From the cell containing the given text, extract its center point as (X, Y) coordinate. 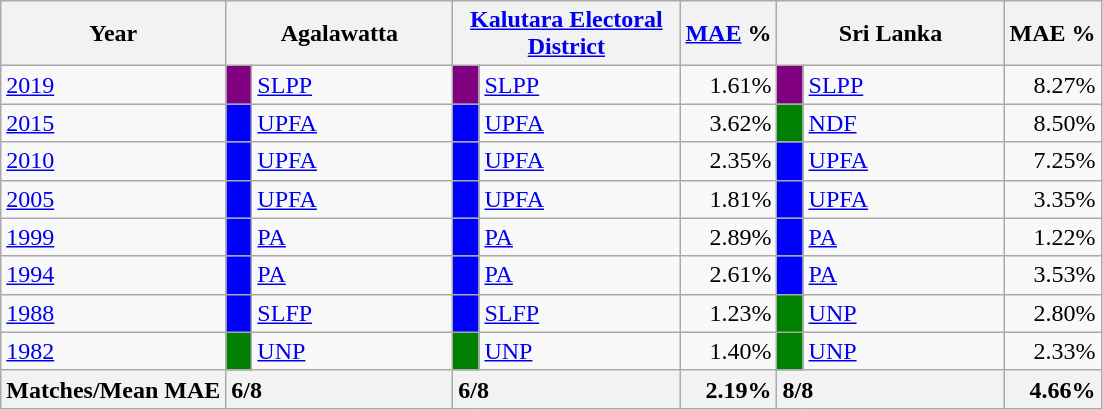
Year (114, 34)
2.80% (1052, 313)
3.62% (728, 123)
3.53% (1052, 275)
Matches/Mean MAE (114, 389)
1982 (114, 351)
1.81% (728, 199)
2.33% (1052, 351)
NDF (904, 123)
2015 (114, 123)
8.27% (1052, 85)
2005 (114, 199)
2019 (114, 85)
8.50% (1052, 123)
1994 (114, 275)
Agalawatta (340, 34)
1.61% (728, 85)
2.61% (728, 275)
3.35% (1052, 199)
1.40% (728, 351)
1999 (114, 237)
1.22% (1052, 237)
7.25% (1052, 161)
8/8 (890, 389)
2.35% (728, 161)
Sri Lanka (890, 34)
1988 (114, 313)
2.19% (728, 389)
2.89% (728, 237)
Kalutara Electoral District (566, 34)
4.66% (1052, 389)
2010 (114, 161)
1.23% (728, 313)
